Identify which cell holds the provided text, then report its [X, Y] central coordinate. 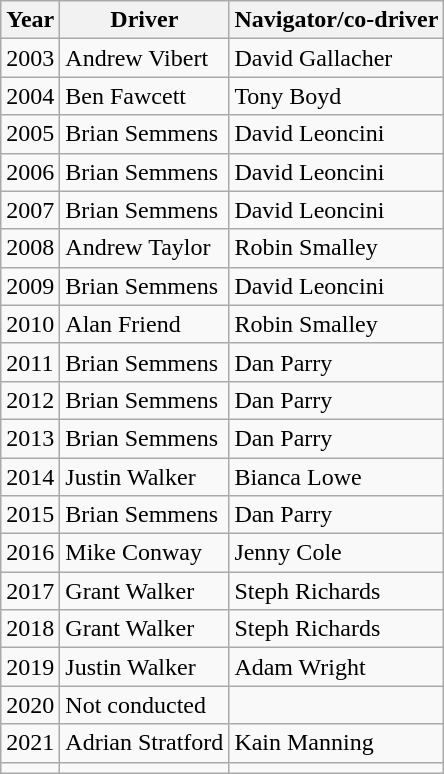
2011 [30, 362]
2005 [30, 134]
Ben Fawcett [144, 96]
2019 [30, 667]
Year [30, 20]
Adam Wright [336, 667]
2006 [30, 172]
2009 [30, 286]
Alan Friend [144, 324]
2010 [30, 324]
2016 [30, 553]
Not conducted [144, 705]
Bianca Lowe [336, 477]
2014 [30, 477]
2003 [30, 58]
Adrian Stratford [144, 743]
Mike Conway [144, 553]
Navigator/co-driver [336, 20]
2007 [30, 210]
Tony Boyd [336, 96]
2013 [30, 438]
2015 [30, 515]
2008 [30, 248]
2012 [30, 400]
Kain Manning [336, 743]
Driver [144, 20]
Andrew Vibert [144, 58]
2004 [30, 96]
Andrew Taylor [144, 248]
2018 [30, 629]
2020 [30, 705]
2021 [30, 743]
2017 [30, 591]
David Gallacher [336, 58]
Jenny Cole [336, 553]
